Return the [X, Y] coordinate for the center point of the cell that contains the specified text.  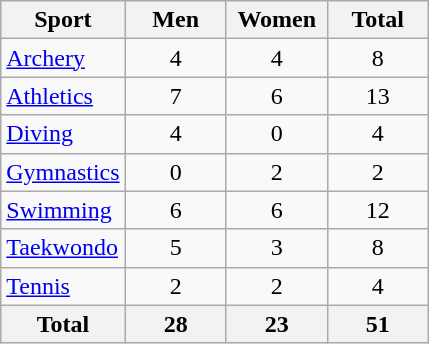
Men [176, 20]
23 [276, 324]
Swimming [63, 210]
Taekwondo [63, 248]
Tennis [63, 286]
Women [276, 20]
13 [378, 96]
28 [176, 324]
Diving [63, 134]
3 [276, 248]
12 [378, 210]
5 [176, 248]
Athletics [63, 96]
Archery [63, 58]
7 [176, 96]
Gymnastics [63, 172]
Sport [63, 20]
51 [378, 324]
